Identify which cell holds the provided text, then report its (x, y) central coordinate. 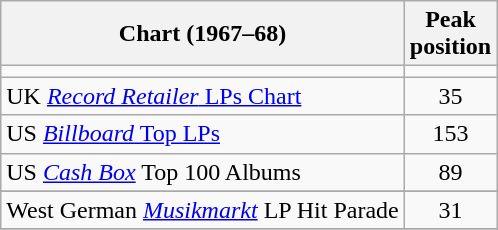
Peak position (450, 34)
West German Musikmarkt LP Hit Parade (203, 210)
US Cash Box Top 100 Albums (203, 172)
35 (450, 96)
UK Record Retailer LPs Chart (203, 96)
89 (450, 172)
Chart (1967–68) (203, 34)
US Billboard Top LPs (203, 134)
153 (450, 134)
31 (450, 210)
